Determine the [X, Y] coordinate at the center of the cell enclosing the given text.  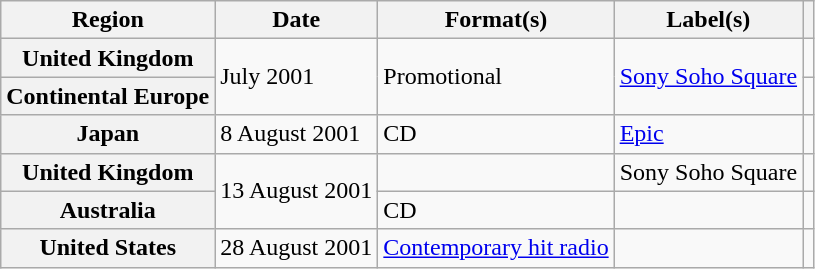
13 August 2001 [296, 191]
Continental Europe [108, 96]
Contemporary hit radio [496, 248]
July 2001 [296, 77]
Epic [708, 134]
Date [296, 20]
United States [108, 248]
Japan [108, 134]
Format(s) [496, 20]
Label(s) [708, 20]
Australia [108, 210]
Region [108, 20]
28 August 2001 [296, 248]
Promotional [496, 77]
8 August 2001 [296, 134]
